For the text-containing cell, return its midpoint in (x, y) coordinate format. 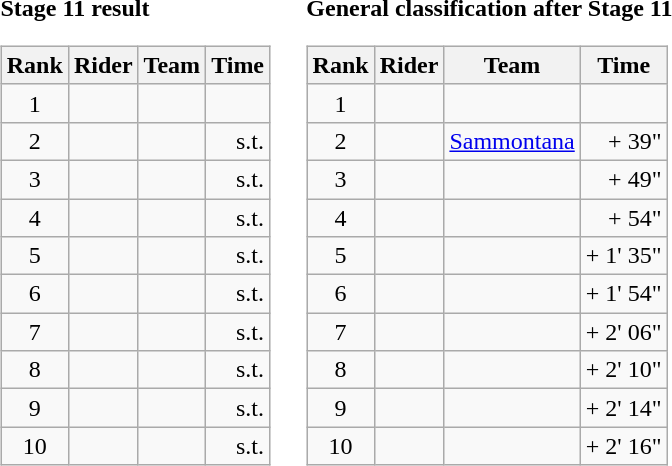
+ 2' 14" (624, 408)
+ 39" (624, 141)
+ 49" (624, 179)
+ 1' 35" (624, 256)
+ 2' 10" (624, 370)
+ 54" (624, 217)
+ 2' 06" (624, 332)
+ 2' 16" (624, 446)
+ 1' 54" (624, 294)
Sammontana (512, 141)
